Return the (x, y) coordinate for the center point of the cell that contains the specified text.  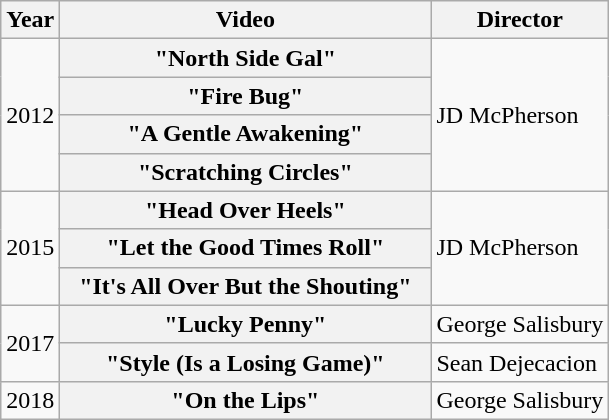
"North Side Gal" (246, 58)
"On the Lips" (246, 400)
2017 (30, 343)
2015 (30, 248)
"A Gentle Awakening" (246, 134)
"Style (Is a Losing Game)" (246, 362)
Year (30, 20)
"Let the Good Times Roll" (246, 248)
2018 (30, 400)
Video (246, 20)
Sean Dejecacion (520, 362)
"Head Over Heels" (246, 210)
"It's All Over But the Shouting" (246, 286)
"Scratching Circles" (246, 172)
"Fire Bug" (246, 96)
"Lucky Penny" (246, 324)
2012 (30, 115)
Director (520, 20)
